Determine the [X, Y] coordinate at the center of the cell enclosing the given text.  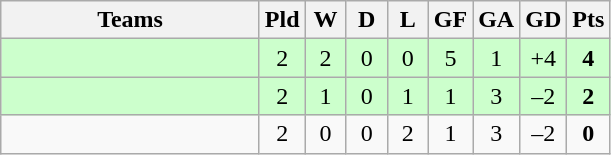
W [326, 20]
4 [588, 58]
Teams [130, 20]
L [408, 20]
D [366, 20]
Pld [282, 20]
Pts [588, 20]
5 [450, 58]
GF [450, 20]
+4 [544, 58]
GD [544, 20]
GA [496, 20]
